Determine the (x, y) coordinate at the center of the cell enclosing the given text.  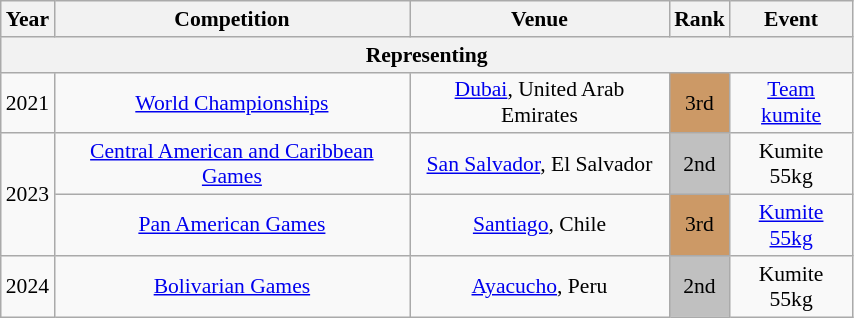
Bolivarian Games (232, 286)
San Salvador, El Salvador (540, 164)
Rank (700, 19)
2023 (28, 195)
Ayacucho, Peru (540, 286)
Event (792, 19)
2024 (28, 286)
Santiago, Chile (540, 226)
2021 (28, 102)
Pan American Games (232, 226)
Venue (540, 19)
Team kumite (792, 102)
Competition (232, 19)
World Championships (232, 102)
Year (28, 19)
Central American and Caribbean Games (232, 164)
Representing (427, 55)
Dubai, United Arab Emirates (540, 102)
